Detect which cell encompasses the target text, then output its [x, y] center coordinate. 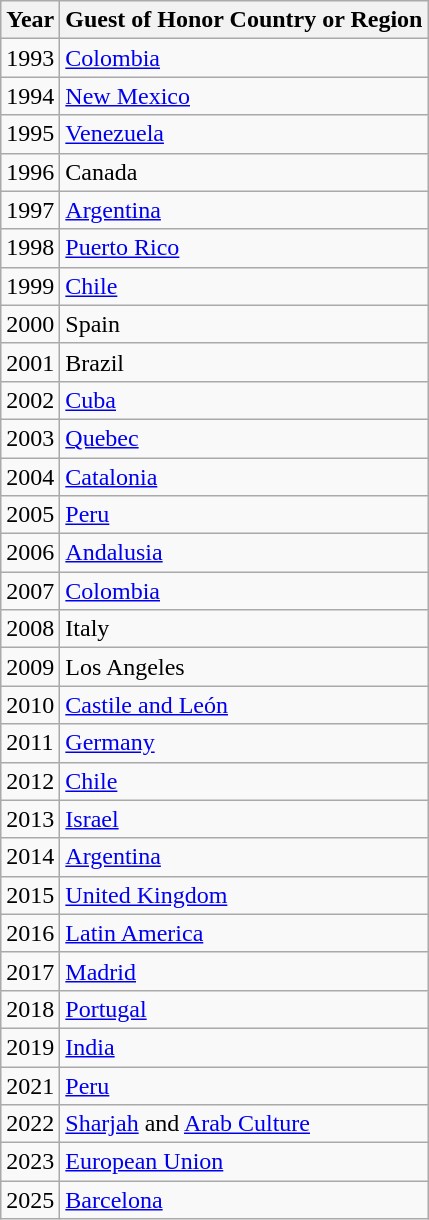
India [244, 1047]
2002 [30, 400]
2005 [30, 515]
Brazil [244, 362]
2021 [30, 1085]
Madrid [244, 971]
Spain [244, 324]
1996 [30, 172]
2014 [30, 857]
Guest of Honor Country or Region [244, 20]
2007 [30, 591]
New Mexico [244, 96]
Sharjah and Arab Culture [244, 1124]
Canada [244, 172]
Puerto Rico [244, 248]
2000 [30, 324]
Israel [244, 819]
1999 [30, 286]
1995 [30, 134]
2003 [30, 438]
European Union [244, 1162]
United Kingdom [244, 895]
2019 [30, 1047]
Year [30, 20]
2012 [30, 781]
2010 [30, 705]
2006 [30, 553]
2008 [30, 629]
1993 [30, 58]
Latin America [244, 933]
2015 [30, 895]
Los Angeles [244, 667]
Cuba [244, 400]
1998 [30, 248]
Castile and León [244, 705]
2016 [30, 933]
2018 [30, 1009]
2023 [30, 1162]
Barcelona [244, 1200]
Venezuela [244, 134]
Andalusia [244, 553]
Italy [244, 629]
1997 [30, 210]
Portugal [244, 1009]
Germany [244, 743]
2001 [30, 362]
2017 [30, 971]
2013 [30, 819]
2022 [30, 1124]
1994 [30, 96]
2004 [30, 477]
2009 [30, 667]
2025 [30, 1200]
Catalonia [244, 477]
Quebec [244, 438]
2011 [30, 743]
